Return (x, y) of the center of cell containing provided text 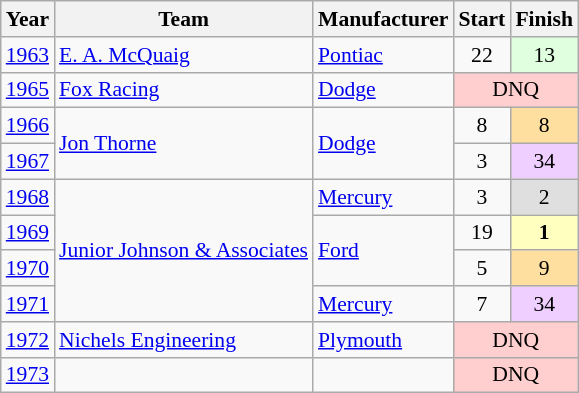
19 (482, 233)
1963 (28, 55)
Plymouth (383, 340)
1967 (28, 162)
2 (544, 197)
1969 (28, 233)
Junior Johnson & Associates (184, 250)
1971 (28, 304)
Finish (544, 19)
Start (482, 19)
13 (544, 55)
1968 (28, 197)
Team (184, 19)
Manufacturer (383, 19)
1965 (28, 90)
22 (482, 55)
Nichels Engineering (184, 340)
1972 (28, 340)
7 (482, 304)
1970 (28, 269)
Year (28, 19)
1 (544, 233)
Jon Thorne (184, 144)
5 (482, 269)
9 (544, 269)
Pontiac (383, 55)
Ford (383, 250)
Fox Racing (184, 90)
1973 (28, 375)
E. A. McQuaig (184, 55)
1966 (28, 126)
